For the text-containing cell, return its midpoint in [x, y] coordinate format. 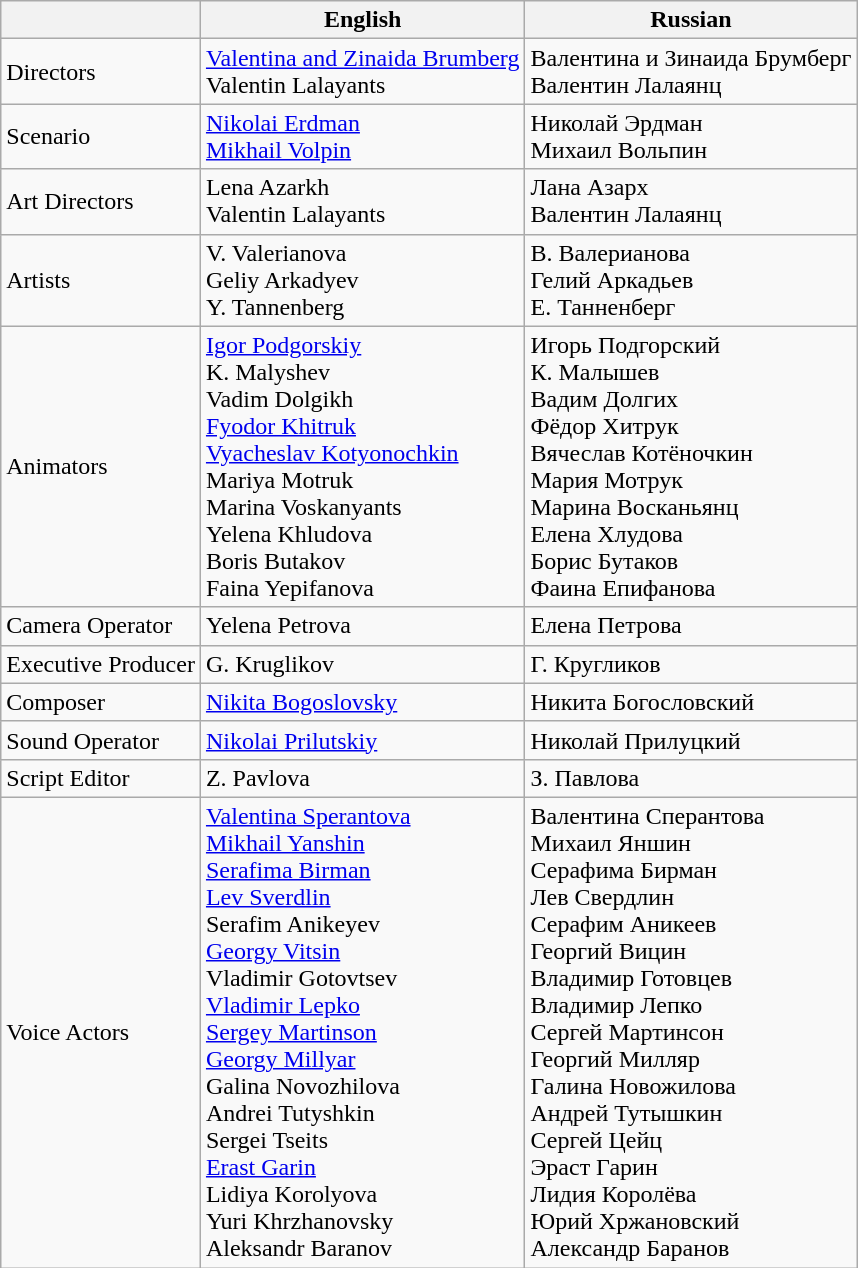
Valentina and Zinaida BrumbergValentin Lalayants [362, 72]
Composer [101, 702]
Russian [691, 20]
Валентина и Зинаида БрумбергВалентин Лалаянц [691, 72]
Scenario [101, 136]
English [362, 20]
Г. Кругликов [691, 664]
Лана АзархВалентин Лалаянц [691, 202]
Yelena Petrova [362, 626]
Sound Operator [101, 740]
Николай Прилуцкий [691, 740]
Nikolai Prilutskiy [362, 740]
Artists [101, 280]
Camera Operator [101, 626]
Directors [101, 72]
Игорь ПодгорскийК. МалышевВадим ДолгихФёдор ХитрукВячеслав КотёночкинМария МотрукМарина ВосканьянцЕлена ХлудоваБорис БутаковФаина Епифанова [691, 466]
V. ValerianovaGeliy ArkadyevY. Tannenberg [362, 280]
Nikolai ErdmanMikhail Volpin [362, 136]
З. Павлова [691, 778]
Voice Actors [101, 1032]
Script Editor [101, 778]
Lena AzarkhValentin Lalayants [362, 202]
Z. Pavlova [362, 778]
Nikita Bogoslovsky [362, 702]
Art Directors [101, 202]
G. Kruglikov [362, 664]
Николай ЭрдманМихаил Вольпин [691, 136]
Никита Богословский [691, 702]
Animators [101, 466]
Executive Producer [101, 664]
В. ВалериановаГелий АркадьевЕ. Танненберг [691, 280]
Елена Петрова [691, 626]
